Determine the (X, Y) coordinate at the center of the cell enclosing the given text.  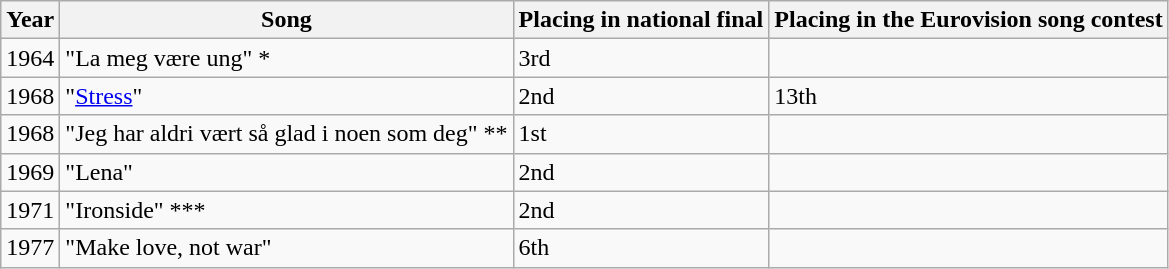
Placing in the Eurovision song contest (968, 20)
Song (286, 20)
6th (641, 248)
1971 (30, 210)
1964 (30, 58)
"Jeg har aldri vært så glad i noen som deg" ** (286, 134)
3rd (641, 58)
1969 (30, 172)
"La meg være ung" * (286, 58)
"Make love, not war" (286, 248)
13th (968, 96)
1st (641, 134)
"Stress" (286, 96)
Placing in national final (641, 20)
1977 (30, 248)
"Lena" (286, 172)
Year (30, 20)
"Ironside" *** (286, 210)
